For the text-containing cell, return its midpoint in (x, y) coordinate format. 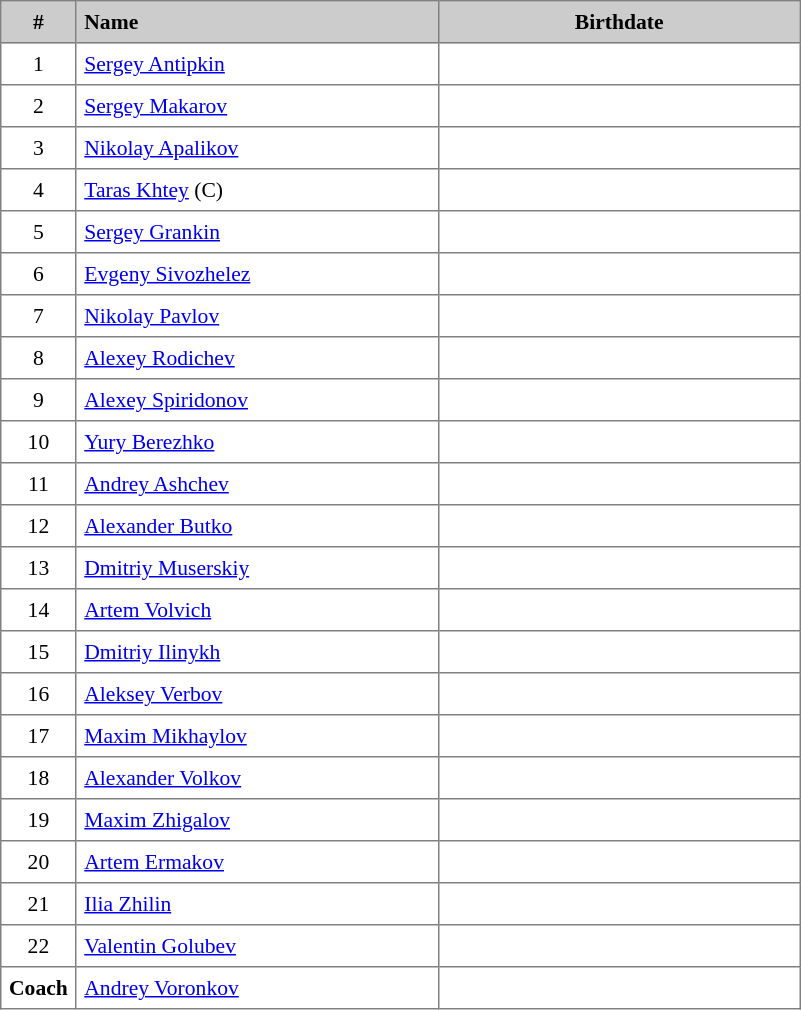
Artem Volvich (257, 610)
9 (38, 400)
Alexey Spiridonov (257, 400)
Yury Berezhko (257, 442)
Coach (38, 988)
Alexander Butko (257, 526)
19 (38, 820)
21 (38, 904)
Birthdate (619, 22)
Alexander Volkov (257, 778)
13 (38, 568)
17 (38, 736)
Aleksey Verbov (257, 694)
Dmitriy Ilinykh (257, 652)
Nikolay Apalikov (257, 148)
Sergey Grankin (257, 232)
Dmitriy Muserskiy (257, 568)
Nikolay Pavlov (257, 316)
Alexey Rodichev (257, 358)
Andrey Ashchev (257, 484)
Maxim Zhigalov (257, 820)
6 (38, 274)
8 (38, 358)
22 (38, 946)
Maxim Mikhaylov (257, 736)
5 (38, 232)
Sergey Makarov (257, 106)
# (38, 22)
11 (38, 484)
10 (38, 442)
14 (38, 610)
18 (38, 778)
4 (38, 190)
Evgeny Sivozhelez (257, 274)
2 (38, 106)
7 (38, 316)
20 (38, 862)
Valentin Golubev (257, 946)
Ilia Zhilin (257, 904)
Sergey Antipkin (257, 64)
1 (38, 64)
Taras Khtey (C) (257, 190)
Artem Ermakov (257, 862)
Name (257, 22)
Andrey Voronkov (257, 988)
16 (38, 694)
15 (38, 652)
3 (38, 148)
12 (38, 526)
